For the text-containing cell, return its midpoint in [x, y] coordinate format. 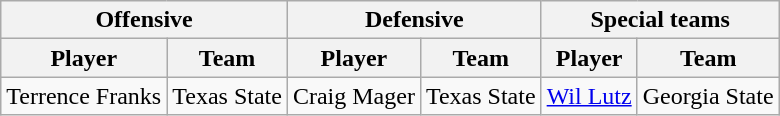
Offensive [144, 20]
Terrence Franks [84, 96]
Craig Mager [354, 96]
Wil Lutz [589, 96]
Georgia State [708, 96]
Defensive [414, 20]
Special teams [660, 20]
